Extract the [X, Y] coordinate from the center of the cell holding the provided text.  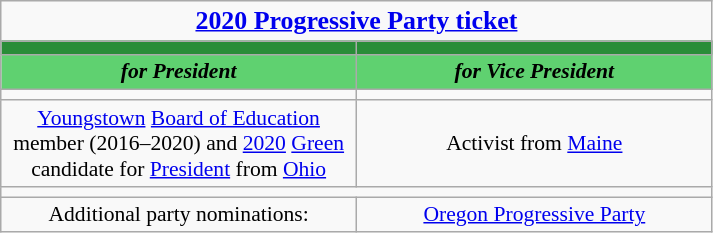
2020 Progressive Party ticket [356, 21]
for President [179, 72]
for Vice President [534, 72]
Activist from Maine [534, 144]
Oregon Progressive Party [534, 215]
Additional party nominations: [179, 215]
Youngstown Board of Education member (2016–2020) and 2020 Green candidate for President from Ohio [179, 144]
